Pinpoint the cell where the given text exists, returning its (x, y) midpoint coordinate. 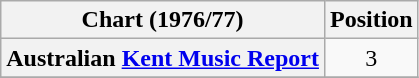
3 (371, 58)
Australian Kent Music Report (163, 58)
Chart (1976/77) (163, 20)
Position (371, 20)
